Search for the cell housing the specified text and yield its (X, Y) center coordinate. 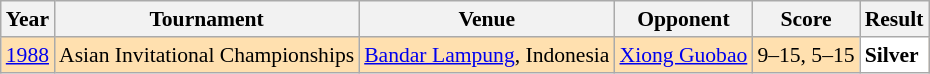
Silver (894, 55)
Result (894, 19)
Venue (486, 19)
Year (28, 19)
Opponent (683, 19)
Score (806, 19)
9–15, 5–15 (806, 55)
1988 (28, 55)
Asian Invitational Championships (206, 55)
Xiong Guobao (683, 55)
Bandar Lampung, Indonesia (486, 55)
Tournament (206, 19)
